From the cell containing the given text, extract its center point as (X, Y) coordinate. 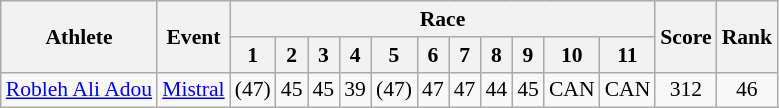
Mistral (193, 90)
46 (748, 90)
44 (496, 90)
3 (324, 55)
11 (628, 55)
Athlete (79, 36)
Rank (748, 36)
Robleh Ali Adou (79, 90)
39 (355, 90)
Race (443, 19)
312 (686, 90)
1 (253, 55)
2 (292, 55)
6 (433, 55)
4 (355, 55)
10 (572, 55)
9 (528, 55)
Score (686, 36)
5 (394, 55)
Event (193, 36)
7 (465, 55)
8 (496, 55)
